For the text-containing cell, return its midpoint in [x, y] coordinate format. 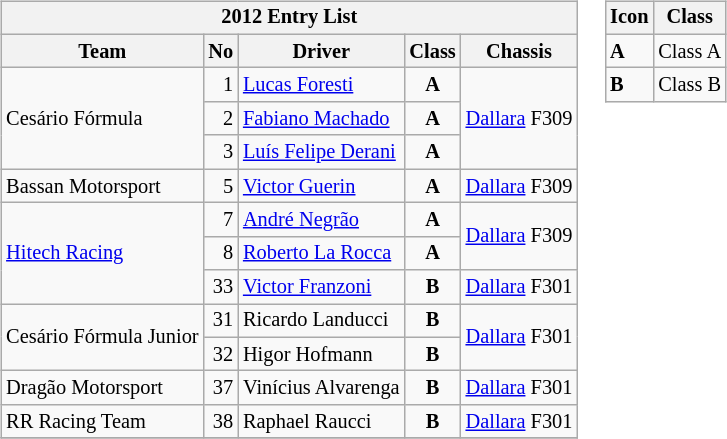
8 [220, 253]
Higor Hofmann [321, 354]
Raphael Raucci [321, 422]
38 [220, 422]
Victor Guerin [321, 186]
Cesário Fórmula Junior [102, 338]
RR Racing Team [102, 422]
Roberto La Rocca [321, 253]
Chassis [520, 51]
3 [220, 152]
33 [220, 287]
5 [220, 186]
31 [220, 321]
No [220, 51]
Vinícius Alvarenga [321, 388]
2012 Entry List [289, 18]
32 [220, 354]
Lucas Foresti [321, 85]
Victor Franzoni [321, 287]
Hitech Racing [102, 254]
Bassan Motorsport [102, 186]
Class A [690, 51]
Team [102, 51]
1 [220, 85]
2 [220, 119]
Dragão Motorsport [102, 388]
Class B [690, 85]
Fabiano Machado [321, 119]
7 [220, 220]
37 [220, 388]
Luís Felipe Derani [321, 152]
André Negrão [321, 220]
Cesário Fórmula [102, 118]
Icon [629, 18]
Ricardo Landucci [321, 321]
Driver [321, 51]
